Provide the [x, y] coordinate of the cell's center where the given text is located.  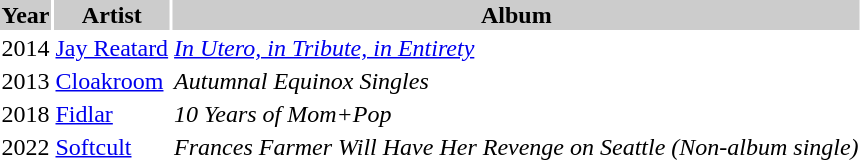
2018 [26, 114]
10 Years of Mom+Pop [516, 114]
2014 [26, 48]
Jay Reatard [112, 48]
Year [26, 15]
Artist [112, 15]
Cloakroom [112, 81]
In Utero, in Tribute, in Entirety [516, 48]
2013 [26, 81]
Autumnal Equinox Singles [516, 81]
Album [516, 15]
Fidlar [112, 114]
